Search for the cell housing the specified text and yield its [X, Y] center coordinate. 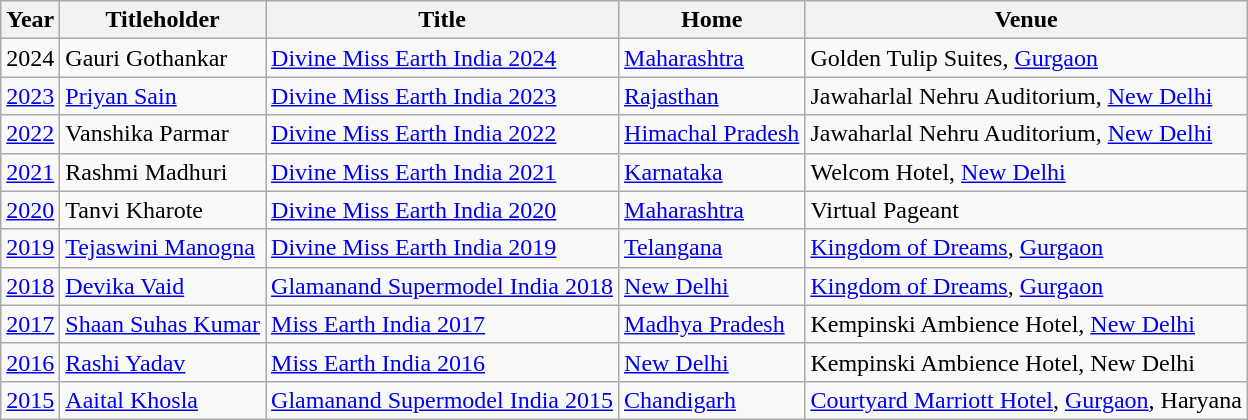
Venue [1026, 20]
Title [442, 20]
Devika Vaid [163, 286]
Madhya Pradesh [712, 324]
Welcom Hotel, New Delhi [1026, 172]
Telangana [712, 248]
2019 [30, 248]
Vanshika Parmar [163, 134]
Gauri Gothankar [163, 58]
Virtual Pageant [1026, 210]
Glamanand Supermodel India 2018 [442, 286]
2024 [30, 58]
Divine Miss Earth India 2021 [442, 172]
Rashmi Madhuri [163, 172]
Divine Miss Earth India 2023 [442, 96]
Tanvi Kharote [163, 210]
2020 [30, 210]
Divine Miss Earth India 2022 [442, 134]
Home [712, 20]
Tejaswini Manogna [163, 248]
Glamanand Supermodel India 2015 [442, 400]
2021 [30, 172]
Divine Miss Earth India 2024 [442, 58]
Year [30, 20]
Karnataka [712, 172]
2018 [30, 286]
Aaital Khosla [163, 400]
2023 [30, 96]
2017 [30, 324]
Titleholder [163, 20]
2022 [30, 134]
Courtyard Marriott Hotel, Gurgaon, Haryana [1026, 400]
Himachal Pradesh [712, 134]
2016 [30, 362]
Rajasthan [712, 96]
Miss Earth India 2017 [442, 324]
Rashi Yadav [163, 362]
2015 [30, 400]
Miss Earth India 2016 [442, 362]
Chandigarh [712, 400]
Priyan Sain [163, 96]
Golden Tulip Suites, Gurgaon [1026, 58]
Divine Miss Earth India 2020 [442, 210]
Shaan Suhas Kumar [163, 324]
Divine Miss Earth India 2019 [442, 248]
